Provide the (X, Y) coordinate of the cell's center where the given text is located.  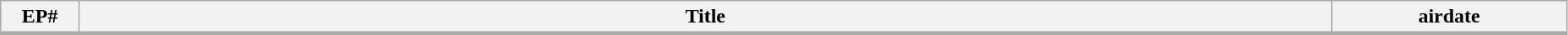
airdate (1449, 17)
EP# (40, 17)
Title (705, 17)
